Scan for the cell matching the given text and deliver its [x, y] coordinate at center. 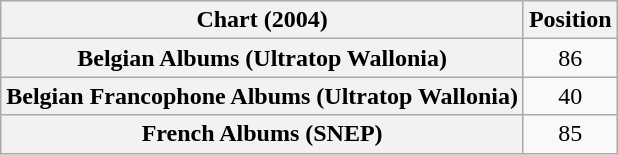
86 [570, 58]
85 [570, 134]
Belgian Albums (Ultratop Wallonia) [262, 58]
Chart (2004) [262, 20]
40 [570, 96]
Position [570, 20]
French Albums (SNEP) [262, 134]
Belgian Francophone Albums (Ultratop Wallonia) [262, 96]
